Detect which cell encompasses the target text, then output its [x, y] center coordinate. 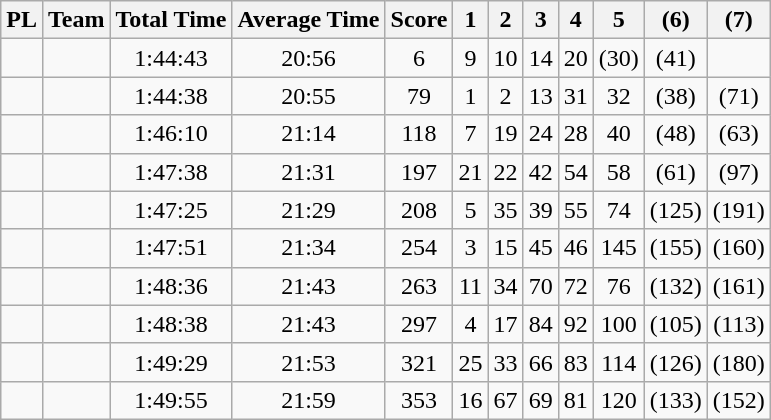
(152) [738, 400]
254 [419, 248]
9 [470, 58]
58 [618, 172]
20:55 [308, 96]
92 [576, 324]
(180) [738, 362]
33 [506, 362]
(160) [738, 248]
25 [470, 362]
1:44:43 [171, 58]
21:59 [308, 400]
21:53 [308, 362]
7 [470, 134]
81 [576, 400]
55 [576, 210]
35 [506, 210]
(71) [738, 96]
321 [419, 362]
39 [540, 210]
10 [506, 58]
21:14 [308, 134]
1:48:38 [171, 324]
69 [540, 400]
76 [618, 286]
(155) [676, 248]
1:48:36 [171, 286]
(30) [618, 58]
(161) [738, 286]
16 [470, 400]
(113) [738, 324]
54 [576, 172]
(7) [738, 20]
(126) [676, 362]
11 [470, 286]
19 [506, 134]
1:49:55 [171, 400]
120 [618, 400]
1:47:25 [171, 210]
(133) [676, 400]
22 [506, 172]
(38) [676, 96]
(6) [676, 20]
21:29 [308, 210]
Total Time [171, 20]
1:49:29 [171, 362]
PL [22, 20]
(48) [676, 134]
20:56 [308, 58]
83 [576, 362]
46 [576, 248]
145 [618, 248]
Average Time [308, 20]
208 [419, 210]
297 [419, 324]
263 [419, 286]
(63) [738, 134]
6 [419, 58]
(132) [676, 286]
45 [540, 248]
(125) [676, 210]
1:46:10 [171, 134]
24 [540, 134]
32 [618, 96]
(105) [676, 324]
17 [506, 324]
21:31 [308, 172]
20 [576, 58]
14 [540, 58]
1:47:38 [171, 172]
84 [540, 324]
118 [419, 134]
21 [470, 172]
197 [419, 172]
70 [540, 286]
1:44:38 [171, 96]
100 [618, 324]
72 [576, 286]
34 [506, 286]
79 [419, 96]
21:34 [308, 248]
(41) [676, 58]
31 [576, 96]
67 [506, 400]
1:47:51 [171, 248]
42 [540, 172]
353 [419, 400]
28 [576, 134]
(191) [738, 210]
(61) [676, 172]
(97) [738, 172]
13 [540, 96]
74 [618, 210]
114 [618, 362]
15 [506, 248]
40 [618, 134]
Team [76, 20]
Score [419, 20]
66 [540, 362]
